Return the [X, Y] coordinate for the center point of the cell that contains the specified text.  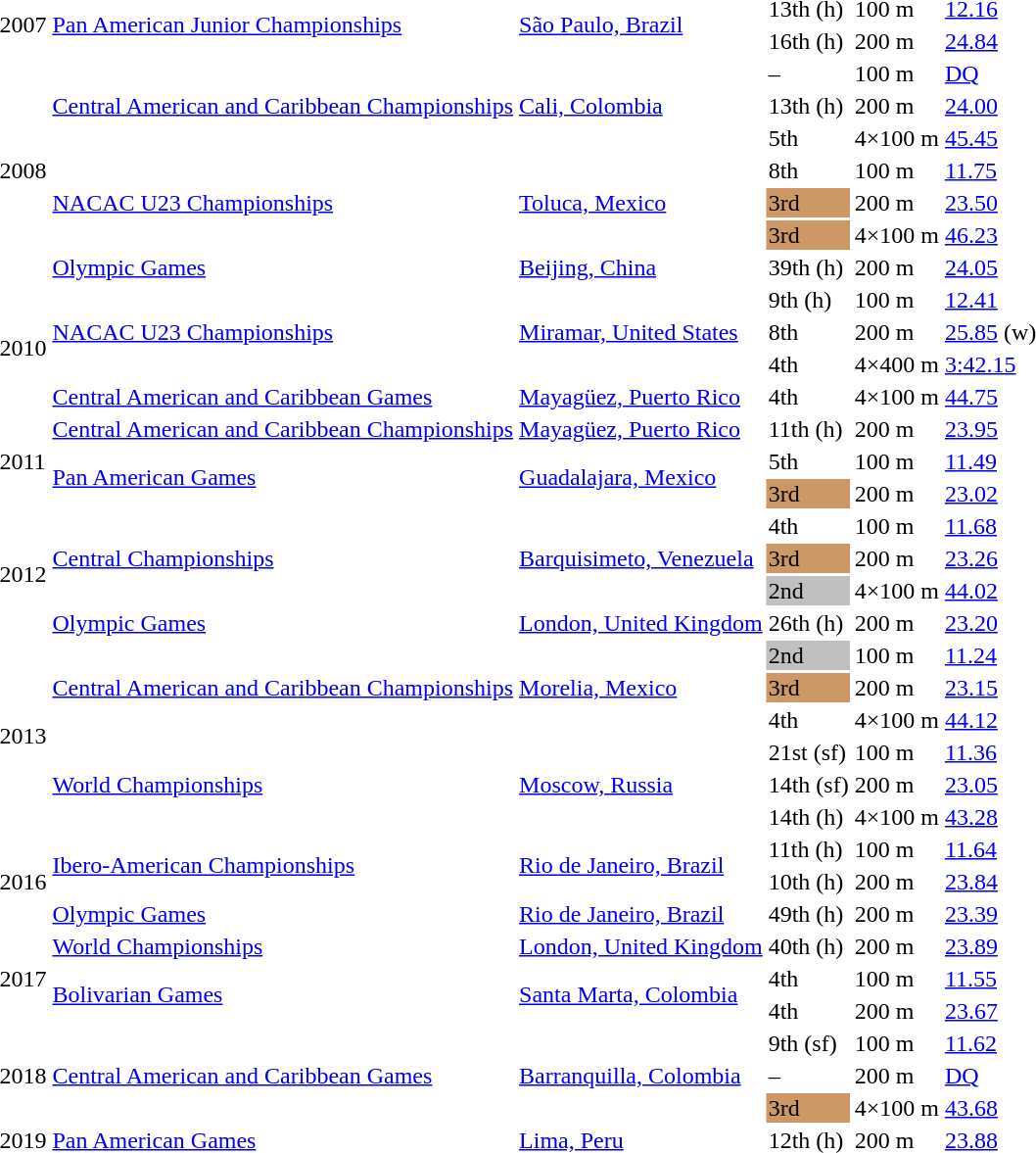
21st (sf) [809, 752]
16th (h) [809, 41]
Guadalajara, Mexico [641, 478]
9th (sf) [809, 1043]
13th (h) [809, 106]
Ibero-American Championships [283, 866]
4×400 m [897, 364]
Cali, Colombia [641, 106]
14th (h) [809, 817]
49th (h) [809, 914]
40th (h) [809, 946]
26th (h) [809, 623]
Moscow, Russia [641, 785]
Bolivarian Games [283, 995]
Toluca, Mexico [641, 203]
Santa Marta, Colombia [641, 995]
Barquisimeto, Venezuela [641, 558]
9th (h) [809, 300]
Morelia, Mexico [641, 688]
Beijing, China [641, 267]
Pan American Games [283, 478]
14th (sf) [809, 785]
39th (h) [809, 267]
Miramar, United States [641, 332]
10th (h) [809, 882]
Central Championships [283, 558]
Barranquilla, Colombia [641, 1076]
